Output the [X, Y] coordinate of the center of the cell containing the given text.  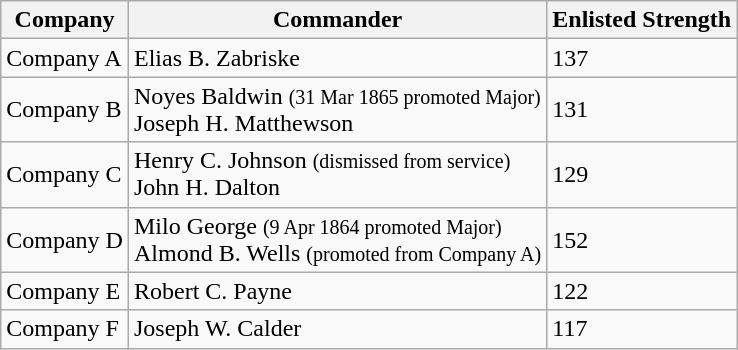
Robert C. Payne [337, 291]
Noyes Baldwin (31 Mar 1865 promoted Major)Joseph H. Matthewson [337, 110]
Henry C. Johnson (dismissed from service)John H. Dalton [337, 174]
Company E [65, 291]
Company B [65, 110]
Company C [65, 174]
122 [642, 291]
Elias B. Zabriske [337, 58]
Commander [337, 20]
Enlisted Strength [642, 20]
152 [642, 240]
Company F [65, 329]
Company D [65, 240]
117 [642, 329]
129 [642, 174]
137 [642, 58]
Company [65, 20]
Joseph W. Calder [337, 329]
Milo George (9 Apr 1864 promoted Major)Almond B. Wells (promoted from Company A) [337, 240]
131 [642, 110]
Company A [65, 58]
